Return (x, y) of the center of cell containing provided text 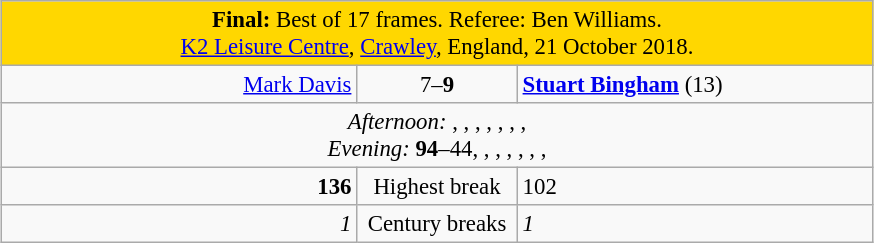
Mark Davis (179, 85)
Afternoon: , , , , , , , Evening: 94–44, , , , , , , (437, 136)
Final: Best of 17 frames. Referee: Ben Williams. K2 Leisure Centre, Crawley, England, 21 October 2018. (437, 34)
7–9 (438, 85)
Stuart Bingham (13) (695, 85)
Century breaks (438, 224)
102 (695, 187)
136 (179, 187)
Highest break (438, 187)
